Output the [X, Y] coordinate of the center of the cell containing the given text.  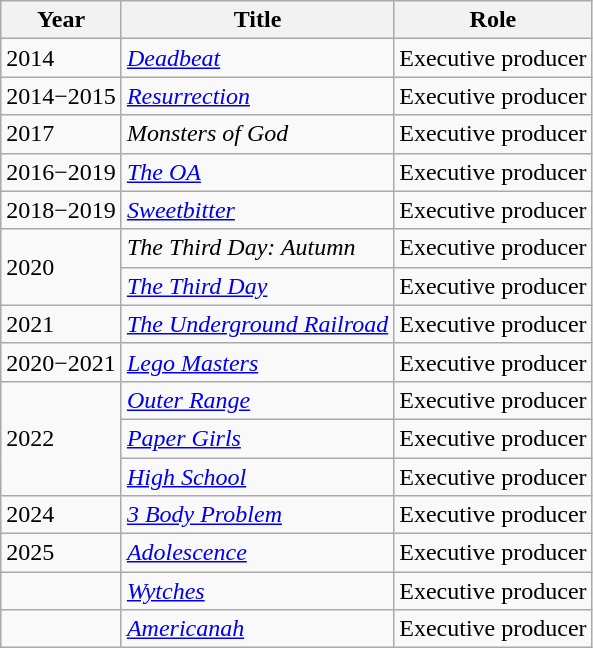
The Underground Railroad [257, 324]
Year [62, 20]
2018−2019 [62, 210]
2020 [62, 267]
The Third Day [257, 286]
Monsters of God [257, 134]
2025 [62, 553]
2014 [62, 58]
2014−2015 [62, 96]
2020−2021 [62, 362]
Paper Girls [257, 438]
Wytches [257, 591]
3 Body Problem [257, 515]
Lego Masters [257, 362]
The OA [257, 172]
Sweetbitter [257, 210]
Deadbeat [257, 58]
Resurrection [257, 96]
2017 [62, 134]
Outer Range [257, 400]
2021 [62, 324]
Adolescence [257, 553]
Role [493, 20]
2016−2019 [62, 172]
Title [257, 20]
High School [257, 477]
The Third Day: Autumn [257, 248]
2024 [62, 515]
Americanah [257, 629]
2022 [62, 438]
